Find where the given text appears and provide that cell's center as (X, Y) coordinate. 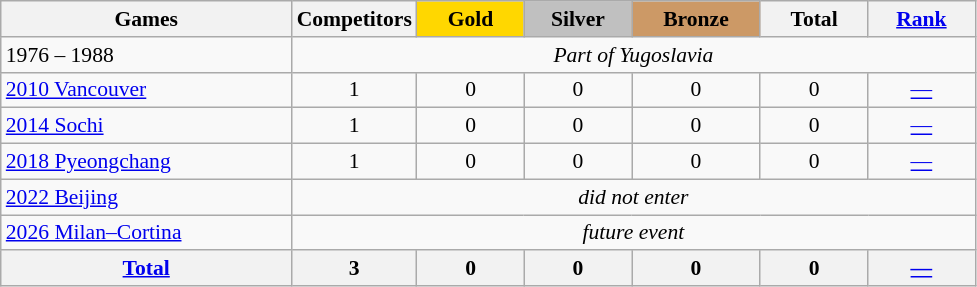
did not enter (634, 197)
Part of Yugoslavia (634, 55)
Games (146, 19)
2014 Sochi (146, 126)
2022 Beijing (146, 197)
2010 Vancouver (146, 90)
3 (354, 269)
1976 – 1988 (146, 55)
future event (634, 233)
Rank (922, 19)
Silver (578, 19)
2026 Milan–Cortina (146, 233)
2018 Pyeongchang (146, 162)
Bronze (696, 19)
Competitors (354, 19)
Gold (470, 19)
